From the cell containing the given text, extract its center point as [x, y] coordinate. 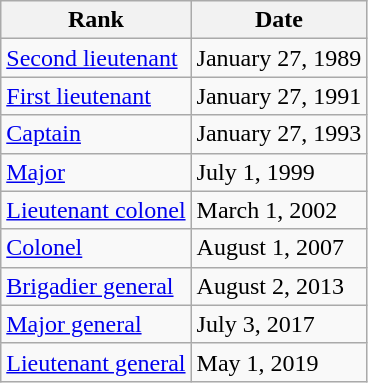
March 1, 2002 [279, 210]
July 1, 1999 [279, 172]
August 1, 2007 [279, 248]
January 27, 1991 [279, 96]
Brigadier general [96, 286]
July 3, 2017 [279, 324]
May 1, 2019 [279, 362]
Major [96, 172]
Lieutenant colonel [96, 210]
Colonel [96, 248]
Lieutenant general [96, 362]
Captain [96, 134]
Major general [96, 324]
January 27, 1989 [279, 58]
January 27, 1993 [279, 134]
Date [279, 20]
First lieutenant [96, 96]
Second lieutenant [96, 58]
Rank [96, 20]
August 2, 2013 [279, 286]
